From the cell containing the given text, extract its center point as [x, y] coordinate. 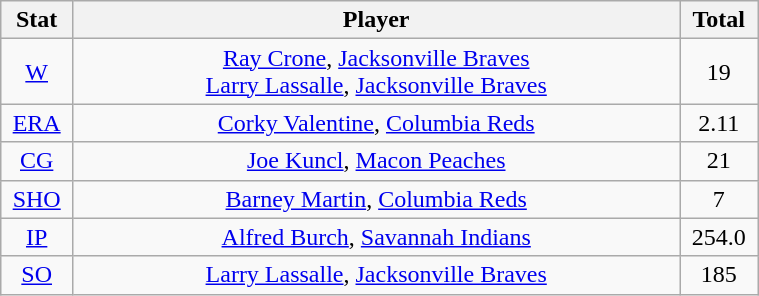
W [37, 72]
Barney Martin, Columbia Reds [376, 199]
2.11 [719, 123]
CG [37, 161]
185 [719, 275]
SHO [37, 199]
Total [719, 20]
SO [37, 275]
Joe Kuncl, Macon Peaches [376, 161]
254.0 [719, 237]
Corky Valentine, Columbia Reds [376, 123]
ERA [37, 123]
7 [719, 199]
21 [719, 161]
Larry Lassalle, Jacksonville Braves [376, 275]
19 [719, 72]
Ray Crone, Jacksonville Braves Larry Lassalle, Jacksonville Braves [376, 72]
Alfred Burch, Savannah Indians [376, 237]
IP [37, 237]
Stat [37, 20]
Player [376, 20]
